For the text-containing cell, return its midpoint in (x, y) coordinate format. 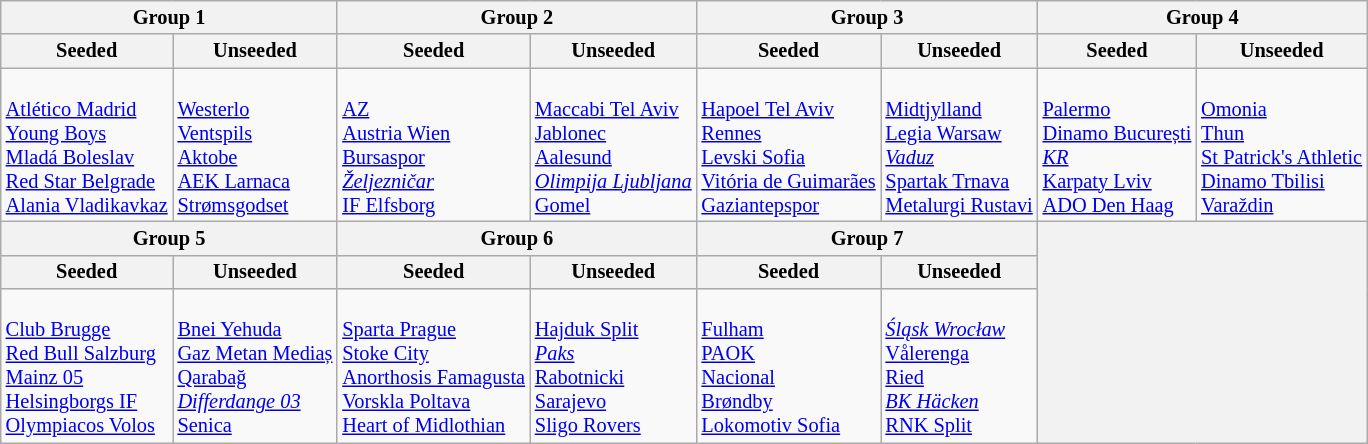
Midtjylland Legia Warsaw Vaduz Spartak Trnava Metalurgi Rustavi (958, 145)
Sparta Prague Stoke City Anorthosis Famagusta Vorskla Poltava Heart of Midlothian (434, 366)
Group 2 (516, 17)
Group 3 (868, 17)
Westerlo Ventspils Aktobe AEK Larnaca Strømsgodset (256, 145)
Hapoel Tel Aviv Rennes Levski Sofia Vitória de Guimarães Gaziantepspor (789, 145)
Group 1 (170, 17)
Fulham PAOK Nacional Brøndby Lokomotiv Sofia (789, 366)
Omonia Thun St Patrick's Athletic Dinamo Tbilisi Varaždin (1282, 145)
Śląsk Wrocław Vålerenga Ried BK Häcken RNK Split (958, 366)
Group 4 (1202, 17)
Bnei Yehuda Gaz Metan Mediaș Qarabağ Differdange 03 Senica (256, 366)
Group 5 (170, 238)
AZ Austria Wien Bursaspor Željezničar IF Elfsborg (434, 145)
Hajduk Split Paks Rabotnicki Sarajevo Sligo Rovers (614, 366)
Palermo Dinamo București KR Karpaty Lviv ADO Den Haag (1118, 145)
Group 6 (516, 238)
Group 7 (868, 238)
Atlético Madrid Young Boys Mladá Boleslav Red Star Belgrade Alania Vladikavkaz (87, 145)
Club Brugge Red Bull Salzburg Mainz 05 Helsingborgs IF Olympiacos Volos (87, 366)
Maccabi Tel Aviv Jablonec Aalesund Olimpija Ljubljana Gomel (614, 145)
